Output the (X, Y) coordinate of the center of the cell containing the given text.  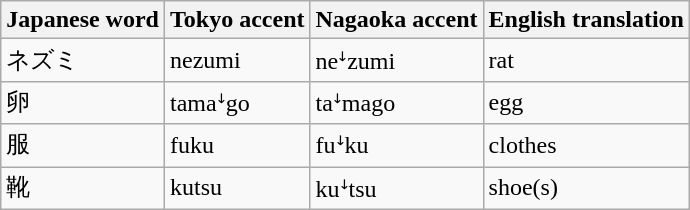
Tokyo accent (237, 20)
taꜜmago (396, 102)
靴 (83, 188)
kuꜜtsu (396, 188)
nezumi (237, 60)
egg (586, 102)
clothes (586, 146)
English translation (586, 20)
服 (83, 146)
rat (586, 60)
卵 (83, 102)
fuku (237, 146)
tamaꜜgo (237, 102)
fuꜜku (396, 146)
Japanese word (83, 20)
ネズミ (83, 60)
neꜜzumi (396, 60)
shoe(s) (586, 188)
kutsu (237, 188)
Nagaoka accent (396, 20)
